Identify which cell holds the provided text, then report its (x, y) central coordinate. 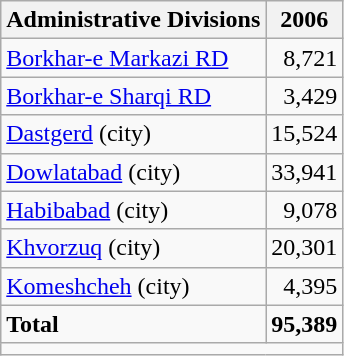
4,395 (304, 286)
20,301 (304, 248)
33,941 (304, 172)
9,078 (304, 210)
Dastgerd (city) (134, 134)
15,524 (304, 134)
Komeshcheh (city) (134, 286)
Khvorzuq (city) (134, 248)
Habibabad (city) (134, 210)
Borkhar-e Sharqi RD (134, 96)
8,721 (304, 58)
3,429 (304, 96)
Total (134, 324)
95,389 (304, 324)
Borkhar-e Markazi RD (134, 58)
Dowlatabad (city) (134, 172)
Administrative Divisions (134, 20)
2006 (304, 20)
